Search for the cell housing the specified text and yield its [X, Y] center coordinate. 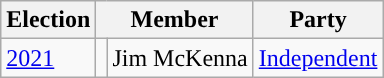
Jim McKenna [180, 58]
2021 [48, 58]
Election [48, 20]
Party [318, 20]
Independent [318, 58]
Member [174, 20]
